From the cell containing the given text, extract its center point as (X, Y) coordinate. 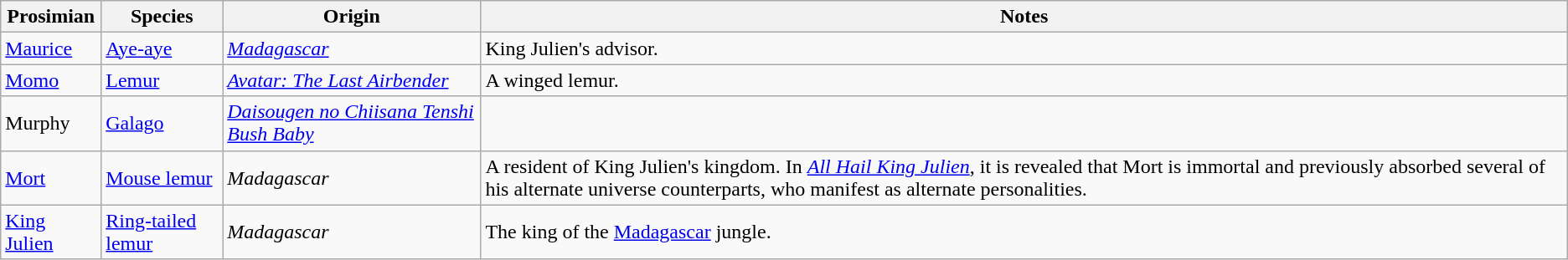
Mort (51, 177)
Maurice (51, 48)
Aye-aye (162, 48)
Prosimian (51, 17)
A winged lemur. (1024, 80)
Notes (1024, 17)
Murphy (51, 124)
King Julien (51, 232)
Avatar: The Last Airbender (352, 80)
Species (162, 17)
Momo (51, 80)
Lemur (162, 80)
Mouse lemur (162, 177)
King Julien's advisor. (1024, 48)
Galago (162, 124)
Origin (352, 17)
The king of the Madagascar jungle. (1024, 232)
Ring-tailed lemur (162, 232)
Daisougen no Chiisana Tenshi Bush Baby (352, 124)
